Identify which cell holds the provided text, then report its [X, Y] central coordinate. 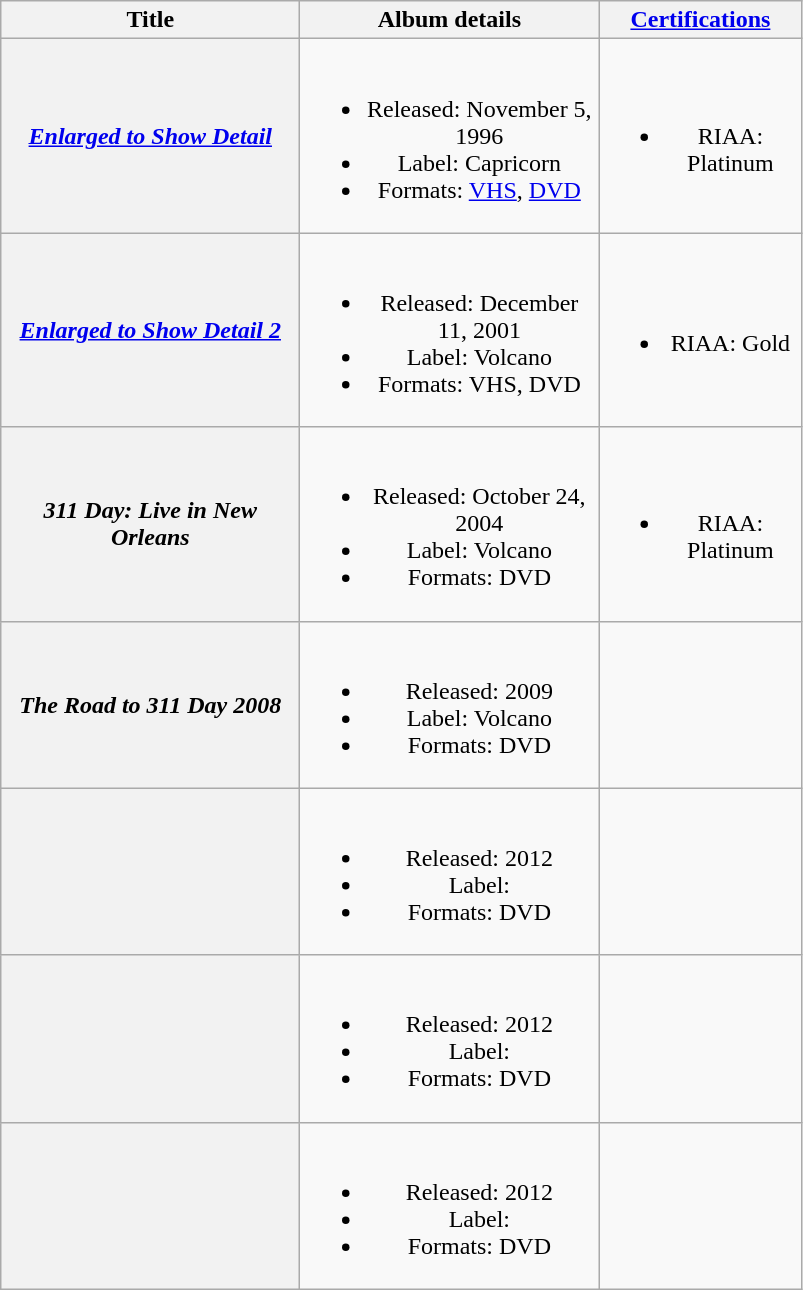
Released: December 11, 2001Label: VolcanoFormats: VHS, DVD [450, 330]
Released: November 5, 1996Label: CapricornFormats: VHS, DVD [450, 136]
Released: 2009Label: VolcanoFormats: DVD [450, 704]
Released: October 24, 2004Label: VolcanoFormats: DVD [450, 524]
311 Day: Live in New Orleans [150, 524]
Enlarged to Show Detail 2 [150, 330]
Certifications [700, 20]
RIAA: Gold [700, 330]
Title [150, 20]
Enlarged to Show Detail [150, 136]
The Road to 311 Day 2008 [150, 704]
Album details [450, 20]
